Locate the cell with the specified text and output its (X, Y) center coordinate. 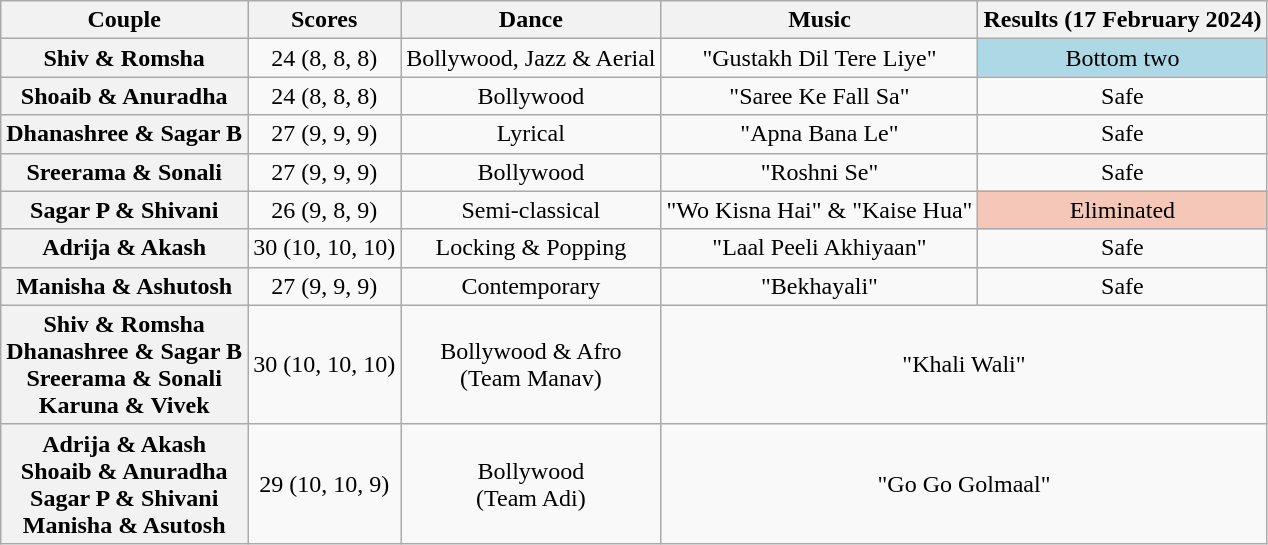
Shoaib & Anuradha (124, 96)
Sagar P & Shivani (124, 210)
Music (820, 20)
"Gustakh Dil Tere Liye" (820, 58)
Semi-classical (531, 210)
Bollywood, Jazz & Aerial (531, 58)
Dance (531, 20)
Scores (324, 20)
Bollywood(Team Adi) (531, 484)
26 (9, 8, 9) (324, 210)
29 (10, 10, 9) (324, 484)
Eliminated (1122, 210)
"Saree Ke Fall Sa" (820, 96)
Locking & Popping (531, 248)
Shiv & RomshaDhanashree & Sagar BSreerama & SonaliKaruna & Vivek (124, 364)
Shiv & Romsha (124, 58)
"Khali Wali" (964, 364)
"Apna Bana Le" (820, 134)
Couple (124, 20)
Results (17 February 2024) (1122, 20)
Contemporary (531, 286)
Dhanashree & Sagar B (124, 134)
Lyrical (531, 134)
"Go Go Golmaal" (964, 484)
Manisha & Ashutosh (124, 286)
"Roshni Se" (820, 172)
Bollywood & Afro(Team Manav) (531, 364)
Bottom two (1122, 58)
Adrija & Akash (124, 248)
"Bekhayali" (820, 286)
"Laal Peeli Akhiyaan" (820, 248)
"Wo Kisna Hai" & "Kaise Hua" (820, 210)
Sreerama & Sonali (124, 172)
Adrija & AkashShoaib & AnuradhaSagar P & ShivaniManisha & Asutosh (124, 484)
